Pinpoint the cell where the given text exists, returning its [X, Y] midpoint coordinate. 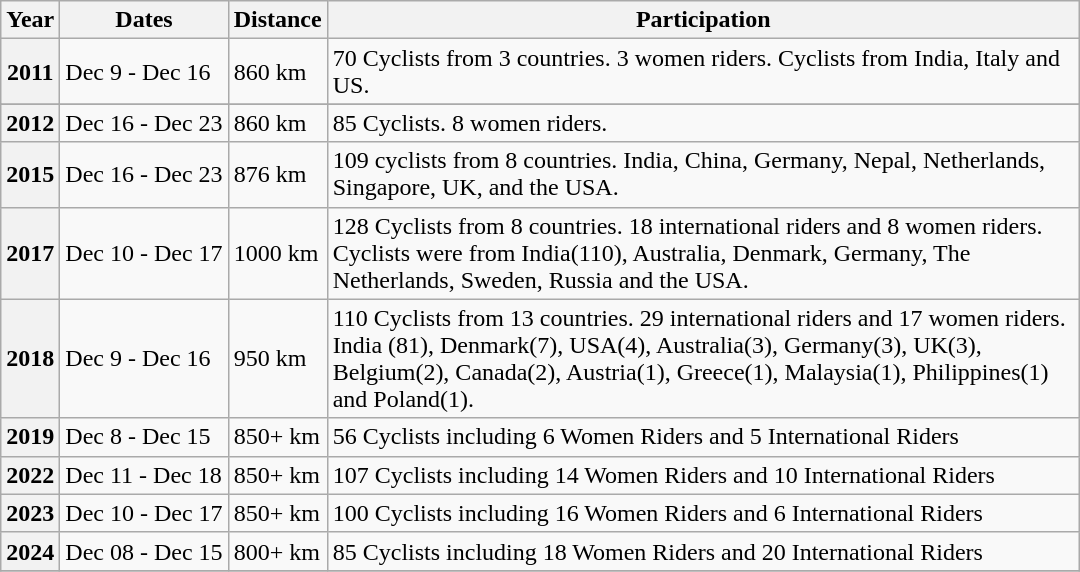
Dec 8 - Dec 15 [144, 437]
800+ km [278, 551]
2015 [30, 174]
2018 [30, 358]
100 Cyclists including 16 Women Riders and 6 International Riders [703, 513]
950 km [278, 358]
2012 [30, 123]
Dec 11 - Dec 18 [144, 475]
Dec 08 - Dec 15 [144, 551]
2024 [30, 551]
109 cyclists from 8 countries. India, China, Germany, Nepal, Netherlands, Singapore, UK, and the USA. [703, 174]
85 Cyclists including 18 Women Riders and 20 International Riders [703, 551]
2022 [30, 475]
2011 [30, 72]
1000 km [278, 253]
56 Cyclists including 6 Women Riders and 5 International Riders [703, 437]
Year [30, 20]
Dates [144, 20]
Distance [278, 20]
Participation [703, 20]
876 km [278, 174]
70 Cyclists from 3 countries. 3 women riders. Cyclists from India, Italy and US. [703, 72]
2017 [30, 253]
2023 [30, 513]
85 Cyclists. 8 women riders. [703, 123]
2019 [30, 437]
107 Cyclists including 14 Women Riders and 10 International Riders [703, 475]
